Provide the (X, Y) coordinate of the cell's center where the given text is located.  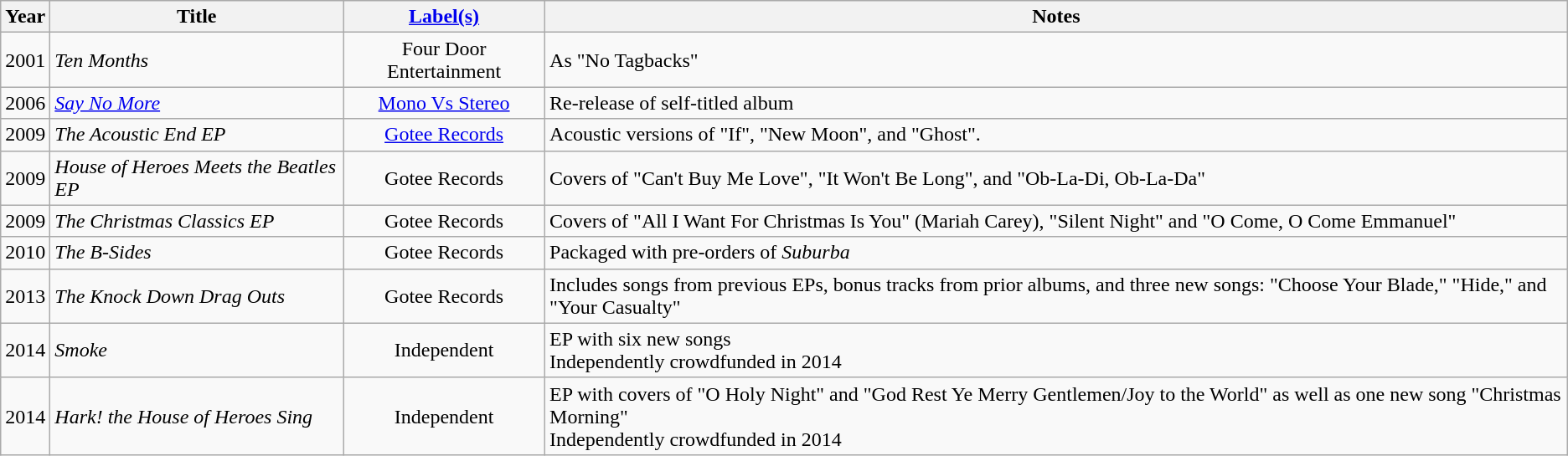
House of Heroes Meets the Beatles EP (197, 177)
Includes songs from previous EPs, bonus tracks from prior albums, and three new songs: "Choose Your Blade," "Hide," and "Your Casualty" (1057, 296)
2013 (25, 296)
2006 (25, 103)
Notes (1057, 17)
As "No Tagbacks" (1057, 60)
Packaged with pre-orders of Suburba (1057, 253)
2001 (25, 60)
Four Door Entertainment (444, 60)
Mono Vs Stereo (444, 103)
2010 (25, 253)
Covers of "Can't Buy Me Love", "It Won't Be Long", and "Ob-La-Di, Ob-La-Da" (1057, 177)
EP with six new songsIndependently crowdfunded in 2014 (1057, 350)
Smoke (197, 350)
The Knock Down Drag Outs (197, 296)
Ten Months (197, 60)
Say No More (197, 103)
The B-Sides (197, 253)
The Acoustic End EP (197, 135)
Acoustic versions of "If", "New Moon", and "Ghost". (1057, 135)
Title (197, 17)
Label(s) (444, 17)
Covers of "All I Want For Christmas Is You" (Mariah Carey), "Silent Night" and "O Come, O Come Emmanuel" (1057, 221)
Hark! the House of Heroes Sing (197, 416)
Year (25, 17)
The Christmas Classics EP (197, 221)
Re-release of self-titled album (1057, 103)
